Determine the [x, y] coordinate at the center of the cell enclosing the given text.  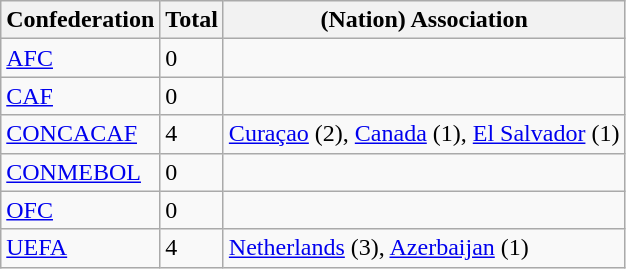
(Nation) Association [424, 20]
CONMEBOL [80, 172]
UEFA [80, 248]
Confederation [80, 20]
Curaçao (2), Canada (1), El Salvador (1) [424, 134]
CONCACAF [80, 134]
Netherlands (3), Azerbaijan (1) [424, 248]
AFC [80, 58]
OFC [80, 210]
CAF [80, 96]
Total [192, 20]
